From the cell containing the given text, extract its center point as (x, y) coordinate. 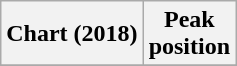
Chart (2018) (72, 34)
Peakposition (189, 34)
